Extract the [X, Y] coordinate from the center of the cell holding the provided text.  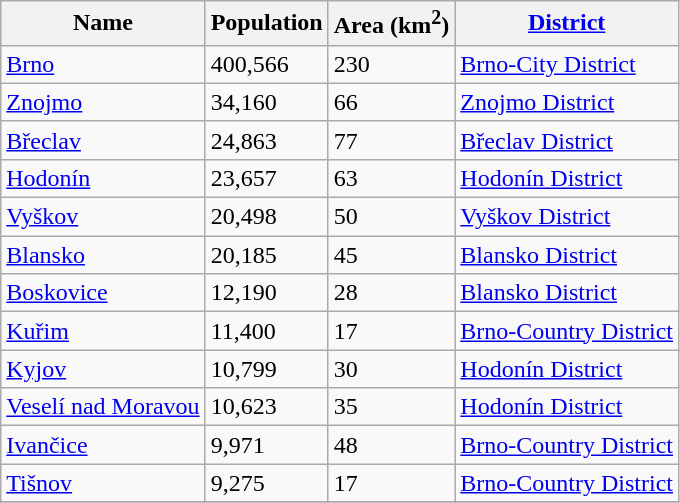
63 [392, 178]
Hodonín [103, 178]
Blansko [103, 255]
66 [392, 102]
12,190 [266, 293]
Břeclav [103, 140]
20,498 [266, 217]
Brno [103, 64]
Tišnov [103, 483]
Kyjov [103, 369]
Znojmo [103, 102]
Veselí nad Moravou [103, 407]
10,799 [266, 369]
Břeclav District [567, 140]
Boskovice [103, 293]
50 [392, 217]
District [567, 24]
24,863 [266, 140]
10,623 [266, 407]
230 [392, 64]
11,400 [266, 331]
9,971 [266, 445]
48 [392, 445]
Population [266, 24]
20,185 [266, 255]
35 [392, 407]
Kuřim [103, 331]
30 [392, 369]
Vyškov [103, 217]
34,160 [266, 102]
Ivančice [103, 445]
Vyškov District [567, 217]
45 [392, 255]
28 [392, 293]
9,275 [266, 483]
Znojmo District [567, 102]
23,657 [266, 178]
77 [392, 140]
400,566 [266, 64]
Brno-City District [567, 64]
Name [103, 24]
Area (km2) [392, 24]
